Return the [X, Y] coordinate for the center point of the cell that contains the specified text.  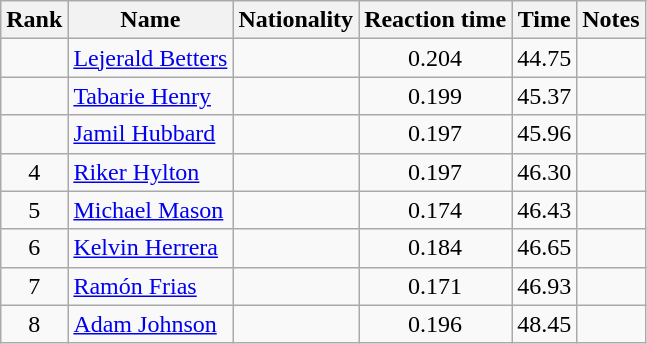
7 [34, 286]
6 [34, 248]
46.93 [544, 286]
Ramón Frias [150, 286]
8 [34, 324]
46.30 [544, 172]
Tabarie Henry [150, 96]
0.171 [436, 286]
Time [544, 20]
Adam Johnson [150, 324]
Michael Mason [150, 210]
4 [34, 172]
Rank [34, 20]
Notes [611, 20]
0.184 [436, 248]
0.204 [436, 58]
Kelvin Herrera [150, 248]
Riker Hylton [150, 172]
48.45 [544, 324]
0.174 [436, 210]
Nationality [296, 20]
46.65 [544, 248]
0.199 [436, 96]
44.75 [544, 58]
Lejerald Betters [150, 58]
45.37 [544, 96]
0.196 [436, 324]
Name [150, 20]
46.43 [544, 210]
Jamil Hubbard [150, 134]
Reaction time [436, 20]
5 [34, 210]
45.96 [544, 134]
